From the cell containing the given text, extract its center point as (X, Y) coordinate. 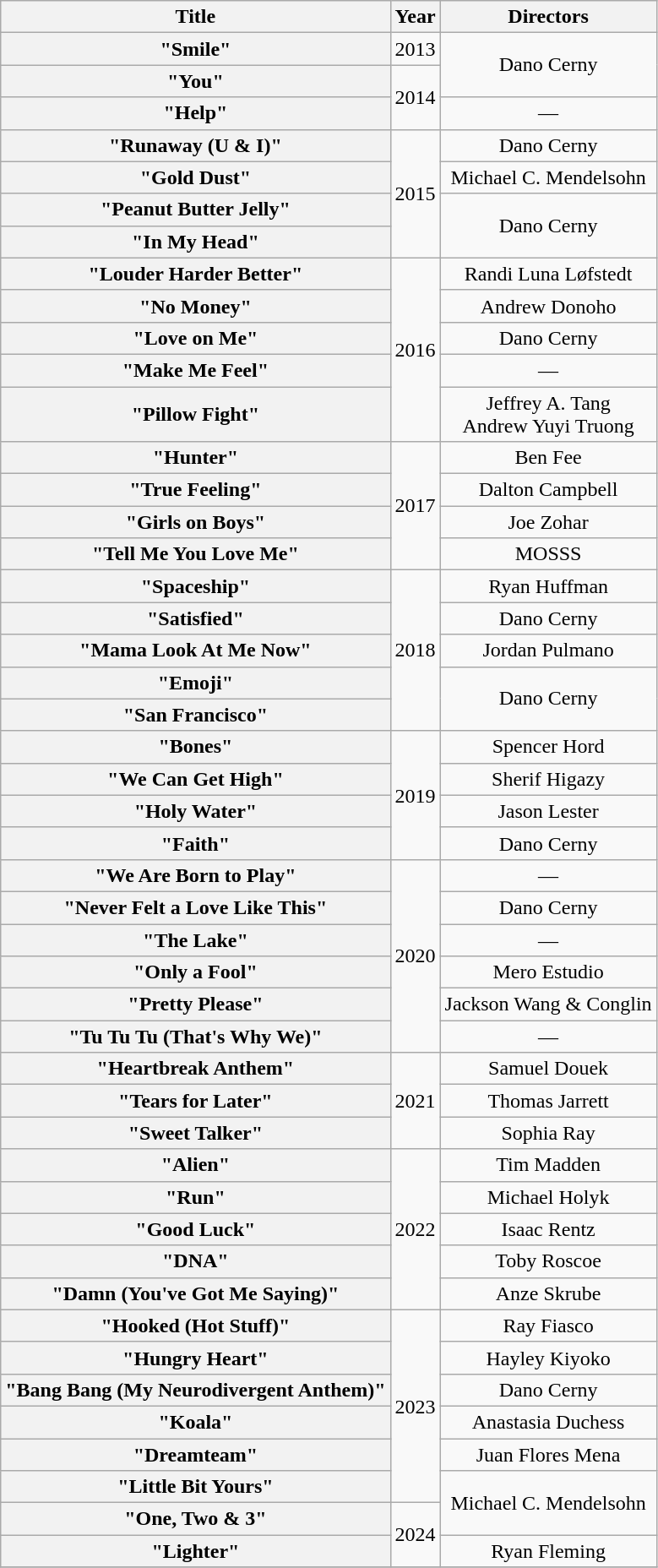
"Tell Me You Love Me" (196, 554)
2016 (416, 350)
"Runaway (U & I)" (196, 145)
"Peanut Butter Jelly" (196, 210)
"Little Bit Yours" (196, 1487)
"Hooked (Hot Stuff)" (196, 1326)
"Mama Look At Me Now" (196, 651)
"In My Head" (196, 242)
Title (196, 17)
Sophia Ray (548, 1133)
"Hunter" (196, 458)
"San Francisco" (196, 715)
"Make Me Feel" (196, 370)
Year (416, 17)
"Dreamteam" (196, 1454)
"You" (196, 81)
2013 (416, 49)
"Pretty Please" (196, 1004)
"Faith" (196, 843)
"Girls on Boys" (196, 522)
Hayley Kiyoko (548, 1358)
2017 (416, 506)
2022 (416, 1229)
2018 (416, 651)
"Louder Harder Better" (196, 274)
Dalton Campbell (548, 490)
Isaac Rentz (548, 1229)
"Heartbreak Anthem" (196, 1069)
"Spaceship" (196, 586)
Ryan Fleming (548, 1551)
"DNA" (196, 1261)
Jackson Wang & Conglin (548, 1004)
Jordan Pulmano (548, 651)
2014 (416, 97)
"Alien" (196, 1165)
Andrew Donoho (548, 306)
"Love on Me" (196, 338)
"Bang Bang (My Neurodivergent Anthem)" (196, 1390)
"Run" (196, 1197)
MOSSS (548, 554)
2015 (416, 193)
Anastasia Duchess (548, 1422)
"Smile" (196, 49)
Michael Holyk (548, 1197)
"No Money" (196, 306)
Tim Madden (548, 1165)
Ben Fee (548, 458)
"Help" (196, 113)
Randi Luna Løfstedt (548, 274)
2020 (416, 955)
"Damn (You've Got Me Saying)" (196, 1293)
"Tears for Later" (196, 1101)
Directors (548, 17)
Spencer Hord (548, 747)
"Lighter" (196, 1551)
Thomas Jarrett (548, 1101)
"Hungry Heart" (196, 1358)
Ray Fiasco (548, 1326)
Mero Estudio (548, 972)
"We Can Get High" (196, 779)
Ryan Huffman (548, 586)
"Tu Tu Tu (That's Why We)" (196, 1037)
"Never Felt a Love Like This" (196, 907)
"Only a Fool" (196, 972)
"True Feeling" (196, 490)
Jason Lester (548, 811)
2023 (416, 1406)
Samuel Douek (548, 1069)
"Emoji" (196, 683)
"Gold Dust" (196, 177)
Joe Zohar (548, 522)
Sherif Higazy (548, 779)
"Sweet Talker" (196, 1133)
"Satisfied" (196, 618)
2019 (416, 795)
"Bones" (196, 747)
"The Lake" (196, 940)
"Pillow Fight" (196, 414)
"We Are Born to Play" (196, 875)
Jeffrey A. TangAndrew Yuyi Truong (548, 414)
"Koala" (196, 1422)
2021 (416, 1101)
Juan Flores Mena (548, 1454)
"Good Luck" (196, 1229)
"One, Two & 3" (196, 1519)
"Holy Water" (196, 811)
Toby Roscoe (548, 1261)
Anze Skrube (548, 1293)
2024 (416, 1535)
